Capture the cell that displays the provided text and extract its [X, Y] central coordinate. 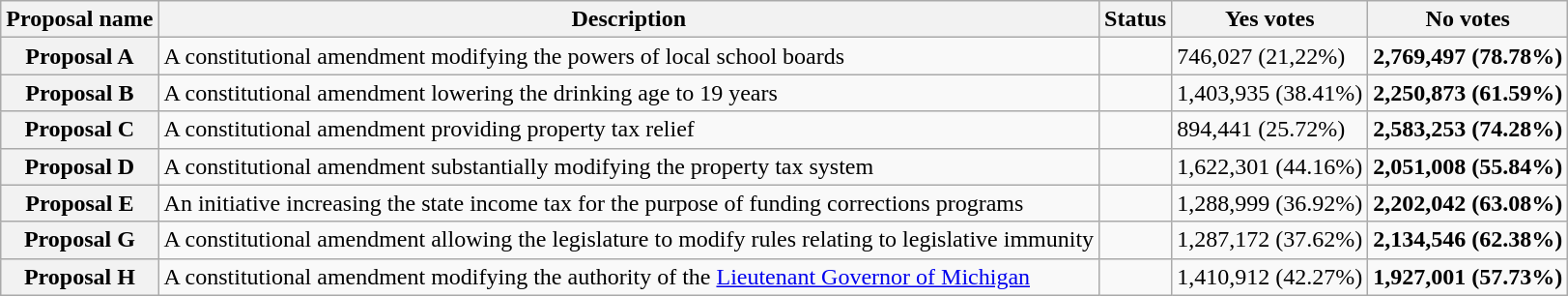
Proposal B [79, 93]
1,622,301 (44.16%) [1269, 166]
Proposal H [79, 277]
An initiative increasing the state income tax for the purpose of funding corrections programs [629, 203]
1,410,912 (42.27%) [1269, 277]
A constitutional amendment substantially modifying the property tax system [629, 166]
2,134,546 (62.38%) [1468, 240]
2,250,873 (61.59%) [1468, 93]
No votes [1468, 19]
894,441 (25.72%) [1269, 130]
Proposal C [79, 130]
Status [1136, 19]
Description [629, 19]
746,027 (21,22%) [1269, 56]
Yes votes [1269, 19]
1,927,001 (57.73%) [1468, 277]
1,287,172 (37.62%) [1269, 240]
1,403,935 (38.41%) [1269, 93]
A constitutional amendment allowing the legislature to modify rules relating to legislative immunity [629, 240]
A constitutional amendment providing property tax relief [629, 130]
Proposal name [79, 19]
Proposal A [79, 56]
2,202,042 (63.08%) [1468, 203]
2,051,008 (55.84%) [1468, 166]
A constitutional amendment modifying the powers of local school boards [629, 56]
A constitutional amendment lowering the drinking age to 19 years [629, 93]
2,583,253 (74.28%) [1468, 130]
A constitutional amendment modifying the authority of the Lieutenant Governor of Michigan [629, 277]
Proposal G [79, 240]
Proposal D [79, 166]
1,288,999 (36.92%) [1269, 203]
2,769,497 (78.78%) [1468, 56]
Proposal E [79, 203]
